Capture the cell that displays the provided text and extract its [X, Y] central coordinate. 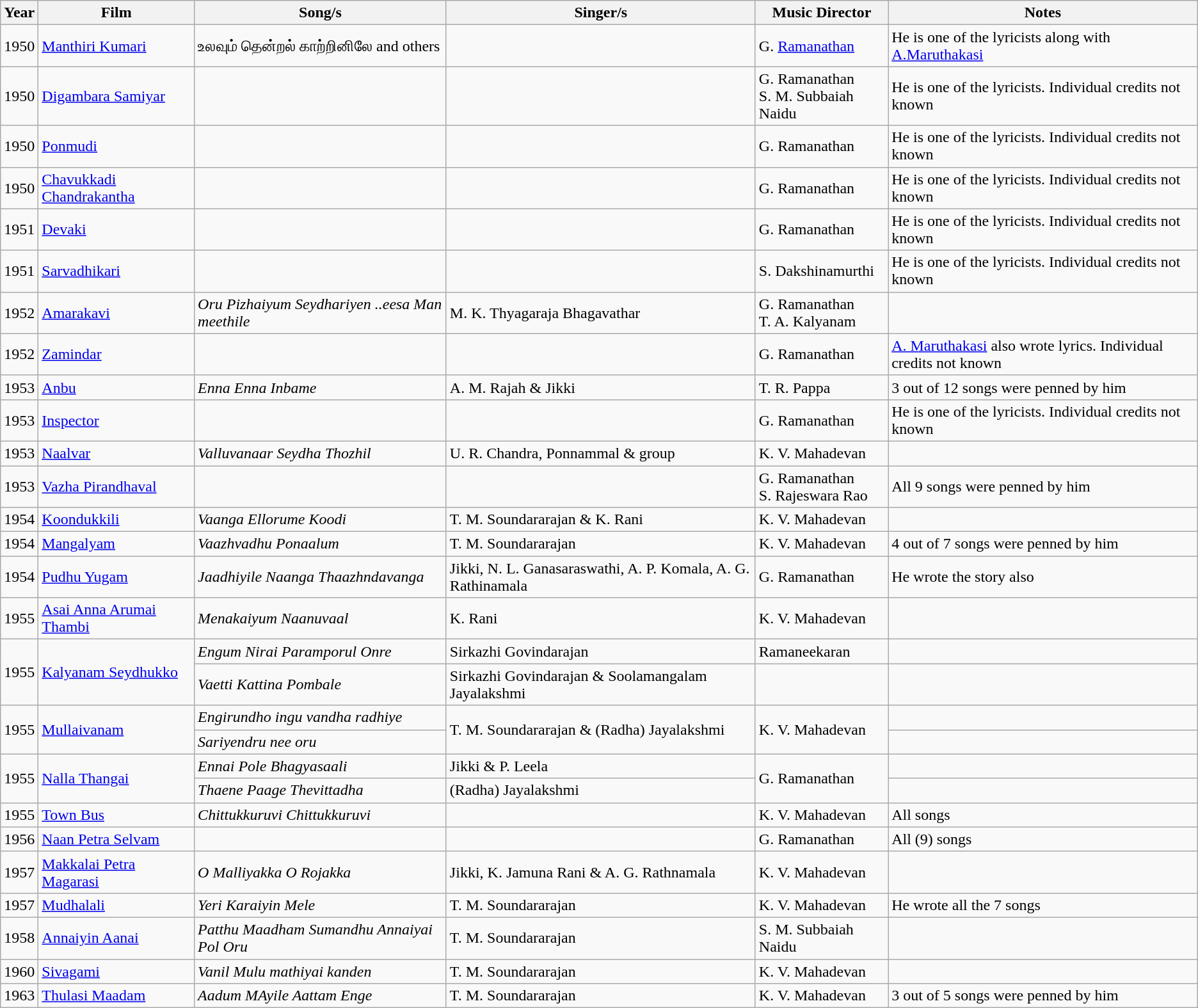
Film [116, 13]
Vaetti Kattina Pombale [321, 685]
Zamindar [116, 355]
Song/s [321, 13]
Sarvadhikari [116, 271]
Sirkazhi Govindarajan & Soolamangalam Jayalakshmi [600, 685]
(Radha) Jayalakshmi [600, 790]
Jaadhiyile Naanga Thaazhndavanga [321, 577]
Sariyendru nee oru [321, 742]
U. R. Chandra, Ponnammal & group [600, 453]
Jikki & P. Leela [600, 766]
G. RamanathanT. A. Kalyanam [822, 312]
Valluvanaar Seydha Thozhil [321, 453]
Enna Enna Inbame [321, 387]
Jikki, K. Jamuna Rani & A. G. Rathnamala [600, 872]
He wrote the story also [1043, 577]
Naan Petra Selvam [116, 839]
Annaiyin Aanai [116, 938]
Chittukkuruvi Chittukkuruvi [321, 815]
Vanil Mulu mathiyai kanden [321, 971]
Year [19, 13]
Ramaneekaran [822, 652]
1958 [19, 938]
Inspector [116, 420]
S. M. Subbaiah Naidu [822, 938]
Mudhalali [116, 905]
He is one of the lyricists along with A.Maruthakasi [1043, 46]
Aadum MAyile Aattam Enge [321, 996]
G. RamanathanS. M. Subbaiah Naidu [822, 96]
Koondukkili [116, 520]
Naalvar [116, 453]
Notes [1043, 13]
He wrote all the 7 songs [1043, 905]
Mangalyam [116, 544]
Ponmudi [116, 146]
1963 [19, 996]
T. R. Pappa [822, 387]
1956 [19, 839]
Music Director [822, 13]
Mullaivanam [116, 730]
T. M. Soundararajan & (Radha) Jayalakshmi [600, 730]
All (9) songs [1043, 839]
Vaazhvadhu Ponaalum [321, 544]
Yeri Karaiyin Mele [321, 905]
Nalla Thangai [116, 778]
Pudhu Yugam [116, 577]
4 out of 7 songs were penned by him [1043, 544]
உலவும் தென்றல் காற்றினிலே and others [321, 46]
A. M. Rajah & Jikki [600, 387]
Thulasi Maadam [116, 996]
Manthiri Kumari [116, 46]
Digambara Samiyar [116, 96]
All songs [1043, 815]
Sivagami [116, 971]
Engirundho ingu vandha radhiye [321, 717]
T. M. Soundararajan & K. Rani [600, 520]
Patthu Maadham Sumandhu Annaiyai Pol Oru [321, 938]
Thaene Paage Thevittadha [321, 790]
3 out of 5 songs were penned by him [1043, 996]
All 9 songs were penned by him [1043, 486]
Town Bus [116, 815]
Ennai Pole Bhagyasaali [321, 766]
Vaanga Ellorume Koodi [321, 520]
Kalyanam Seydhukko [116, 672]
A. Maruthakasi also wrote lyrics. Individual credits not known [1043, 355]
Asai Anna Arumai Thambi [116, 618]
Amarakavi [116, 312]
Engum Nirai Paramporul Onre [321, 652]
Chavukkadi Chandrakantha [116, 188]
O Malliyakka O Rojakka [321, 872]
1960 [19, 971]
Anbu [116, 387]
Singer/s [600, 13]
Menakaiyum Naanuvaal [321, 618]
Makkalai Petra Magarasi [116, 872]
Devaki [116, 229]
G. RamanathanS. Rajeswara Rao [822, 486]
Jikki, N. L. Ganasaraswathi, A. P. Komala, A. G. Rathinamala [600, 577]
Vazha Pirandhaval [116, 486]
K. Rani [600, 618]
M. K. Thyagaraja Bhagavathar [600, 312]
S. Dakshinamurthi [822, 271]
Oru Pizhaiyum Seydhariyen ..eesa Man meethile [321, 312]
Sirkazhi Govindarajan [600, 652]
3 out of 12 songs were penned by him [1043, 387]
